For the text-containing cell, return its midpoint in (X, Y) coordinate format. 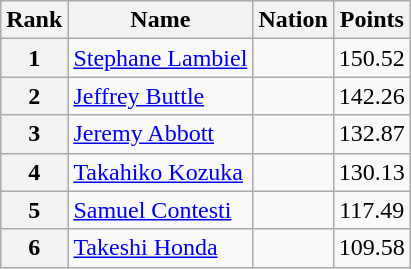
Jeffrey Buttle (160, 96)
Nation (293, 20)
5 (34, 210)
109.58 (372, 248)
132.87 (372, 134)
Samuel Contesti (160, 210)
2 (34, 96)
Takahiko Kozuka (160, 172)
142.26 (372, 96)
Takeshi Honda (160, 248)
1 (34, 58)
Points (372, 20)
Rank (34, 20)
4 (34, 172)
150.52 (372, 58)
117.49 (372, 210)
3 (34, 134)
Name (160, 20)
Stephane Lambiel (160, 58)
Jeremy Abbott (160, 134)
130.13 (372, 172)
6 (34, 248)
